Pinpoint the cell where the given text exists, returning its [X, Y] midpoint coordinate. 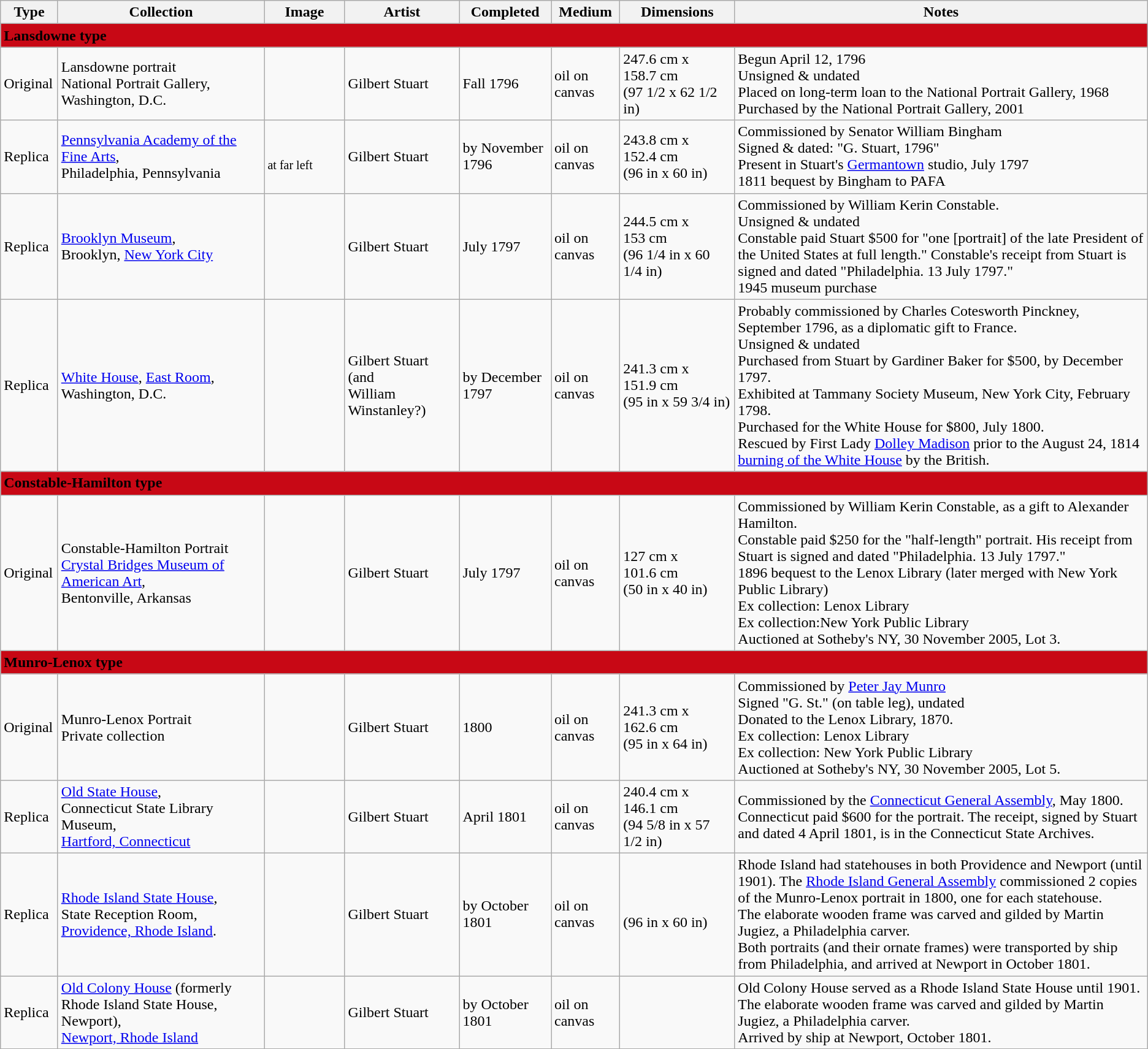
127 cm x 101.6 cm(50 in x 40 in) [677, 573]
Munro-Lenox PortraitPrivate collection [161, 727]
Brooklyn Museum,Brooklyn, New York City [161, 246]
241.3 cm x 151.9 cm(95 in x 59 3/4 in) [677, 385]
243.8 cm x 152.4 cm(96 in x 60 in) [677, 157]
(96 in x 60 in) [677, 914]
Lansdowne type [574, 36]
by November 1796 [505, 157]
April 1801 [505, 817]
Fall 1796 [505, 83]
by December 1797 [505, 385]
1800 [505, 727]
White House, East Room,Washington, D.C. [161, 385]
247.6 cm x 158.7 cm(97 1/2 x 62 1/2 in) [677, 83]
Medium [586, 12]
Lansdowne portraitNational Portrait Gallery,Washington, D.C. [161, 83]
Gilbert Stuart (andWilliam Winstanley?) [402, 385]
Image [304, 12]
241.3 cm x 162.6 cm(95 in x 64 in) [677, 727]
Artist [402, 12]
Type [29, 12]
Notes [941, 12]
Collection [161, 12]
at far left [304, 157]
Old State House,Connecticut State Library Museum,Hartford, Connecticut [161, 817]
Old Colony House (formerlyRhode Island State House, Newport),Newport, Rhode Island [161, 1013]
Munro-Lenox type [574, 662]
Rhode Island State House,State Reception Room, Providence, Rhode Island. [161, 914]
Begun April 12, 1796Unsigned & undatedPlaced on long-term loan to the National Portrait Gallery, 1968Purchased by the National Portrait Gallery, 2001 [941, 83]
Completed [505, 12]
Constable-Hamilton type [574, 483]
Pennsylvania Academy of the Fine Arts,Philadelphia, Pennsylvania [161, 157]
Dimensions [677, 12]
244.5 cm x 153 cm(96 1/4 in x 60 1/4 in) [677, 246]
Constable-Hamilton PortraitCrystal Bridges Museum of American Art,Bentonville, Arkansas [161, 573]
240.4 cm x 146.1 cm(94 5/8 in x 57 1/2 in) [677, 817]
